Search for the cell housing the specified text and yield its [x, y] center coordinate. 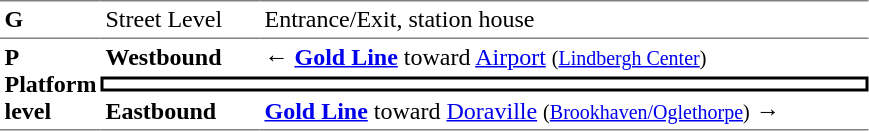
Street Level [180, 19]
PPlatform level [50, 84]
Entrance/Exit, station house [564, 19]
← Gold Line toward Airport (Lindbergh Center) [564, 58]
Gold Line toward Doraville (Brookhaven/Oglethorpe) → [564, 112]
Westbound [180, 58]
G [50, 19]
Eastbound [180, 112]
